Pinpoint the cell where the given text exists, returning its [X, Y] midpoint coordinate. 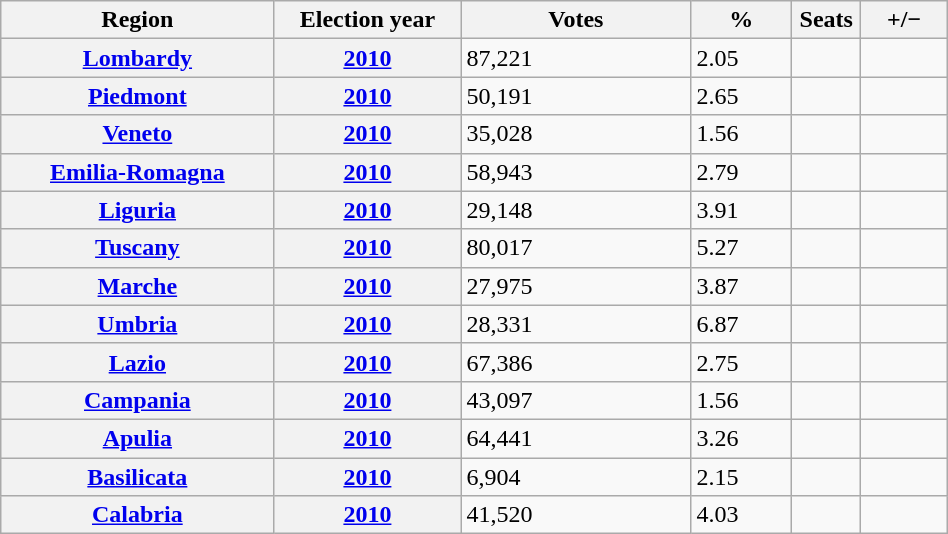
6.87 [742, 324]
% [742, 20]
+/− [904, 20]
35,028 [576, 134]
2.75 [742, 362]
Election year [368, 20]
Lombardy [138, 58]
41,520 [576, 515]
27,975 [576, 286]
2.05 [742, 58]
3.91 [742, 210]
Liguria [138, 210]
64,441 [576, 438]
2.15 [742, 477]
2.79 [742, 172]
58,943 [576, 172]
3.87 [742, 286]
67,386 [576, 362]
28,331 [576, 324]
50,191 [576, 96]
43,097 [576, 400]
87,221 [576, 58]
Seats [826, 20]
Tuscany [138, 248]
Marche [138, 286]
Calabria [138, 515]
4.03 [742, 515]
Emilia-Romagna [138, 172]
2.65 [742, 96]
Votes [576, 20]
Umbria [138, 324]
Campania [138, 400]
29,148 [576, 210]
Region [138, 20]
5.27 [742, 248]
Lazio [138, 362]
Apulia [138, 438]
80,017 [576, 248]
3.26 [742, 438]
Veneto [138, 134]
Piedmont [138, 96]
Basilicata [138, 477]
6,904 [576, 477]
